Identify which cell holds the provided text, then report its (X, Y) central coordinate. 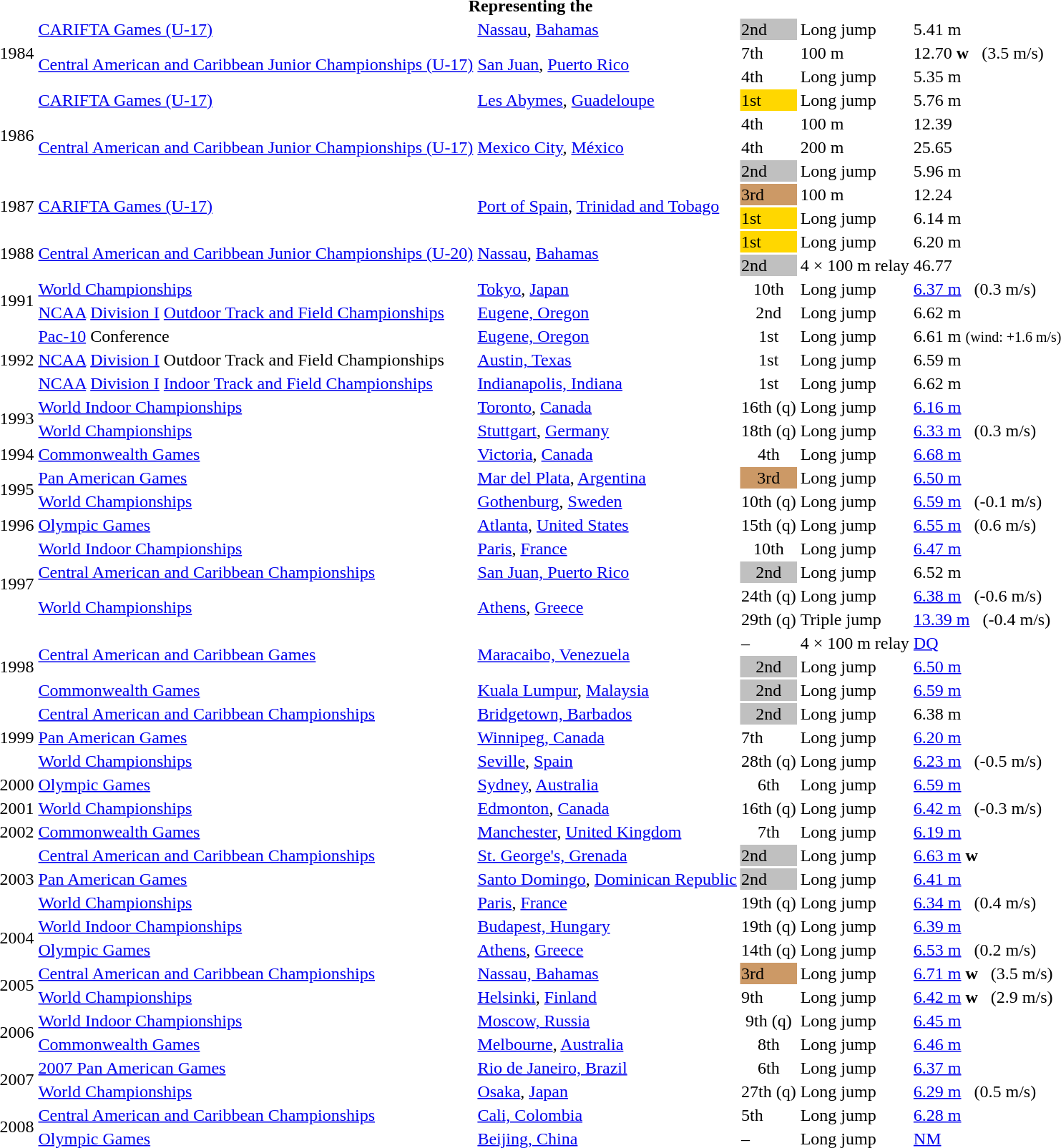
NCAA Division I Indoor Track and Field Championships (256, 383)
5th (768, 1115)
24th (q) (768, 596)
9th (768, 997)
9th (q) (768, 1021)
Moscow, Russia (607, 1021)
8th (768, 1044)
Budapest, Hungary (607, 926)
Tokyo, Japan (607, 289)
Pac-10 Conference (256, 336)
– (768, 643)
Winnipeg, Canada (607, 737)
St. George's, Grenada (607, 855)
Cali, Colombia (607, 1115)
29th (q) (768, 619)
Toronto, Canada (607, 407)
10th (q) (768, 501)
Helsinki, Finland (607, 997)
Osaka, Japan (607, 1091)
Mexico City, México (607, 147)
Bridgetown, Barbados (607, 714)
Sydney, Australia (607, 785)
Rio de Janeiro, Brazil (607, 1068)
Victoria, Canada (607, 454)
14th (q) (768, 950)
Gothenburg, Sweden (607, 501)
Indianapolis, Indiana (607, 383)
Kuala Lumpur, Malaysia (607, 690)
Central American and Caribbean Games (256, 655)
Atlanta, United States (607, 525)
Central American and Caribbean Junior Championships (U-20) (256, 253)
Mar del Plata, Argentina (607, 478)
200 m (854, 147)
28th (q) (768, 761)
Austin, Texas (607, 360)
Edmonton, Canada (607, 808)
27th (q) (768, 1091)
Stuttgart, Germany (607, 431)
15th (q) (768, 525)
Santo Domingo, Dominican Republic (607, 879)
18th (q) (768, 431)
Maracaibo, Venezuela (607, 655)
2007 Pan American Games (256, 1068)
Les Abymes, Guadeloupe (607, 100)
Melbourne, Australia (607, 1044)
Manchester, United Kingdom (607, 832)
Triple jump (854, 619)
Seville, Spain (607, 761)
Port of Spain, Trinidad and Tobago (607, 206)
